Output the [x, y] coordinate of the center of the cell containing the given text.  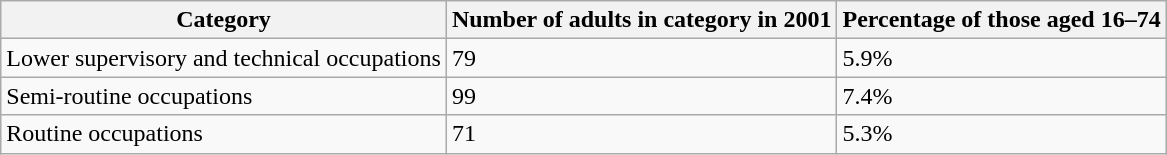
5.9% [1002, 58]
5.3% [1002, 134]
79 [642, 58]
Lower supervisory and technical occupations [224, 58]
Routine occupations [224, 134]
99 [642, 96]
Percentage of those aged 16–74 [1002, 20]
Category [224, 20]
Semi-routine occupations [224, 96]
7.4% [1002, 96]
71 [642, 134]
Number of adults in category in 2001 [642, 20]
